Output the (X, Y) coordinate of the center of the cell containing the given text.  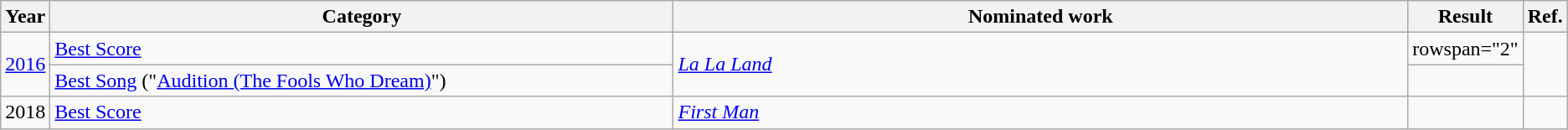
Best Song ("Audition (The Fools Who Dream)") (362, 81)
Result (1466, 17)
Year (25, 17)
2018 (25, 112)
First Man (1040, 112)
2016 (25, 65)
rowspan="2" (1466, 49)
Ref. (1545, 17)
La La Land (1040, 65)
Nominated work (1040, 17)
Category (362, 17)
